Search for the cell housing the specified text and yield its (x, y) center coordinate. 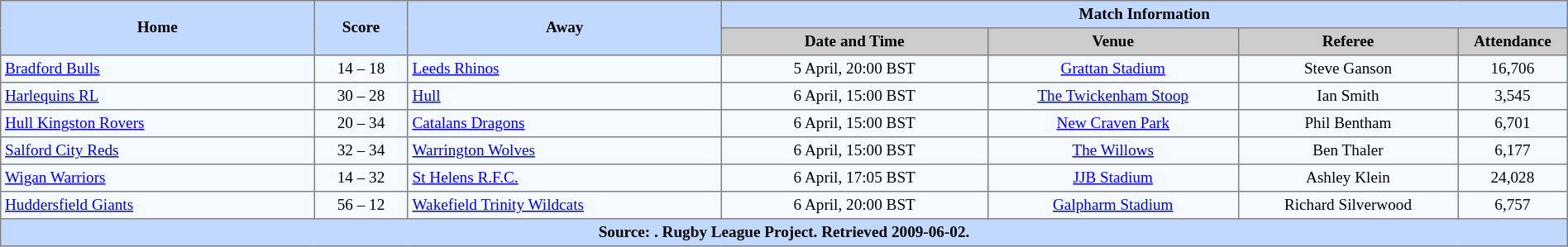
20 – 34 (361, 124)
24,028 (1513, 178)
Galpharm Stadium (1113, 205)
St Helens R.F.C. (564, 178)
The Willows (1113, 150)
New Craven Park (1113, 124)
Referee (1348, 41)
Grattan Stadium (1113, 69)
Steve Ganson (1348, 69)
Bradford Bulls (157, 69)
14 – 18 (361, 69)
Source: . Rugby League Project. Retrieved 2009-06-02. (784, 233)
The Twickenham Stoop (1113, 96)
Hull Kingston Rovers (157, 124)
Richard Silverwood (1348, 205)
6,701 (1513, 124)
Warrington Wolves (564, 150)
5 April, 20:00 BST (854, 69)
JJB Stadium (1113, 178)
Leeds Rhinos (564, 69)
Phil Bentham (1348, 124)
6 April, 20:00 BST (854, 205)
Catalans Dragons (564, 124)
Score (361, 28)
Venue (1113, 41)
Away (564, 28)
Match Information (1145, 15)
Ashley Klein (1348, 178)
Home (157, 28)
30 – 28 (361, 96)
Harlequins RL (157, 96)
Ian Smith (1348, 96)
Date and Time (854, 41)
Huddersfield Giants (157, 205)
Wakefield Trinity Wildcats (564, 205)
Hull (564, 96)
14 – 32 (361, 178)
3,545 (1513, 96)
Ben Thaler (1348, 150)
6,177 (1513, 150)
6,757 (1513, 205)
32 – 34 (361, 150)
Wigan Warriors (157, 178)
Salford City Reds (157, 150)
16,706 (1513, 69)
56 – 12 (361, 205)
6 April, 17:05 BST (854, 178)
Attendance (1513, 41)
